Return [X, Y] of the center of cell containing provided text 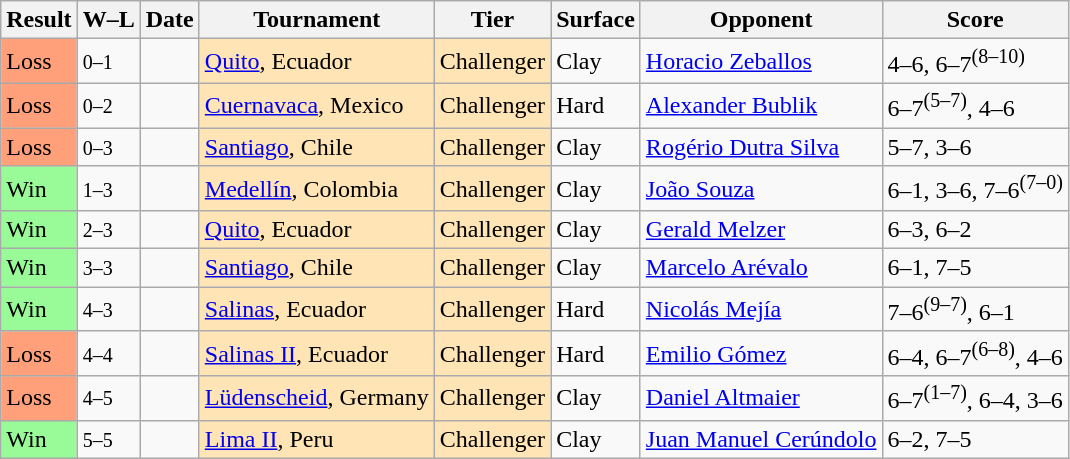
4–4 [108, 354]
Horacio Zeballos [761, 62]
6–7(5–7), 4–6 [975, 106]
Daniel Altmaier [761, 398]
1–3 [108, 188]
Gerald Melzer [761, 230]
Lima II, Peru [316, 439]
Salinas, Ecuador [316, 310]
6–4, 6–7(6–8), 4–6 [975, 354]
3–3 [108, 268]
Cuernavaca, Mexico [316, 106]
Score [975, 20]
4–6, 6–7(8–10) [975, 62]
6–1, 3–6, 7–6(7–0) [975, 188]
Nicolás Mejía [761, 310]
João Souza [761, 188]
Salinas II, Ecuador [316, 354]
Tier [492, 20]
6–1, 7–5 [975, 268]
4–5 [108, 398]
5–7, 3–6 [975, 147]
Alexander Bublik [761, 106]
Rogério Dutra Silva [761, 147]
6–3, 6–2 [975, 230]
Result [39, 20]
0–1 [108, 62]
0–2 [108, 106]
W–L [108, 20]
6–2, 7–5 [975, 439]
7–6(9–7), 6–1 [975, 310]
Date [170, 20]
5–5 [108, 439]
Surface [596, 20]
Opponent [761, 20]
Marcelo Arévalo [761, 268]
Emilio Gómez [761, 354]
Tournament [316, 20]
6–7(1–7), 6–4, 3–6 [975, 398]
4–3 [108, 310]
0–3 [108, 147]
Medellín, Colombia [316, 188]
Lüdenscheid, Germany [316, 398]
Juan Manuel Cerúndolo [761, 439]
2–3 [108, 230]
